Scan for the cell matching the given text and deliver its [x, y] coordinate at center. 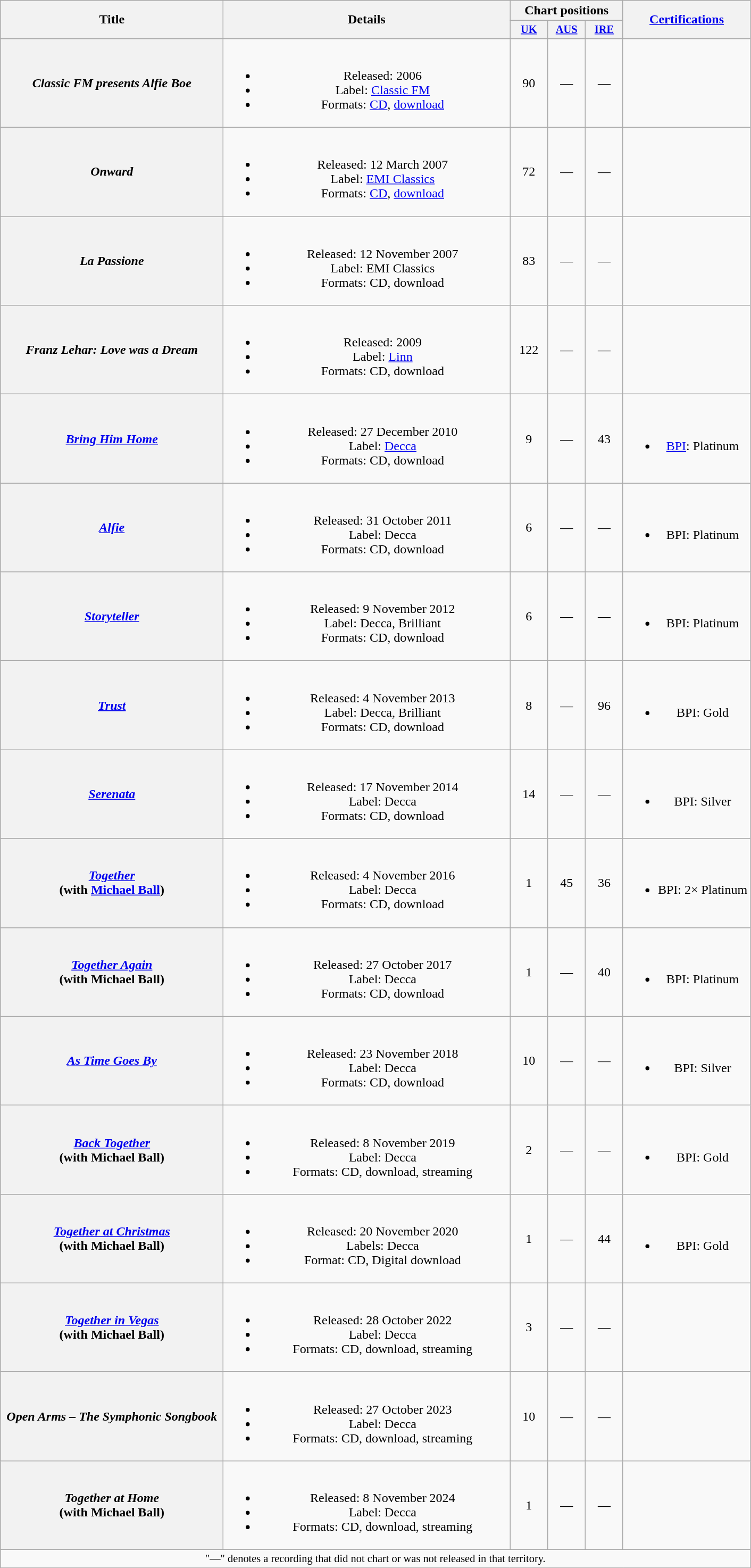
Together at Home(with Michael Ball) [112, 1505]
3 [529, 1327]
Storyteller [112, 616]
Released: 4 November 2013Label: Decca, BrilliantFormats: CD, download [367, 706]
Alfie [112, 528]
"—" denotes a recording that did not chart or was not released in that territory. [375, 1559]
Released: 27 December 2010Label: DeccaFormats: CD, download [367, 438]
14 [529, 794]
45 [567, 883]
Bring Him Home [112, 438]
IRE [604, 30]
Details [367, 20]
8 [529, 706]
44 [604, 1239]
83 [529, 261]
Released: 27 October 2023Label: DeccaFormats: CD, download, streaming [367, 1416]
Released: 8 November 2024Label: DeccaFormats: CD, download, streaming [367, 1505]
Released: 9 November 2012Label: Decca, BrilliantFormats: CD, download [367, 616]
Released: 2009Label: LinnFormats: CD, download [367, 350]
2 [529, 1149]
Released: 31 October 2011Label: DeccaFormats: CD, download [367, 528]
36 [604, 883]
Released: 8 November 2019Label: DeccaFormats: CD, download, streaming [367, 1149]
UK [529, 30]
96 [604, 706]
Franz Lehar: Love was a Dream [112, 350]
72 [529, 172]
La Passione [112, 261]
Released: 12 March 2007Label: EMI ClassicsFormats: CD, download [367, 172]
Open Arms – The Symphonic Songbook [112, 1416]
Released: 12 November 2007Label: EMI ClassicsFormats: CD, download [367, 261]
Together in Vegas(with Michael Ball) [112, 1327]
9 [529, 438]
Together at Christmas(with Michael Ball) [112, 1239]
AUS [567, 30]
Chart positions [567, 11]
Back Together(with Michael Ball) [112, 1149]
43 [604, 438]
Classic FM presents Alfie Boe [112, 83]
Together(with Michael Ball) [112, 883]
Serenata [112, 794]
Trust [112, 706]
Released: 4 November 2016Label: DeccaFormats: CD, download [367, 883]
Title [112, 20]
122 [529, 350]
Released: 2006Label: Classic FMFormats: CD, download [367, 83]
As Time Goes By [112, 1061]
Released: 28 October 2022Label: DeccaFormats: CD, download, streaming [367, 1327]
Released: 27 October 2017Label: DeccaFormats: CD, download [367, 972]
Onward [112, 172]
BPI: 2× Platinum [686, 883]
Released: 23 November 2018Label: DeccaFormats: CD, download [367, 1061]
Released: 20 November 2020Labels: DeccaFormat: CD, Digital download [367, 1239]
90 [529, 83]
Released: 17 November 2014Label: DeccaFormats: CD, download [367, 794]
40 [604, 972]
Certifications [686, 20]
Together Again(with Michael Ball) [112, 972]
